Pinpoint the cell where the given text exists, returning its [X, Y] midpoint coordinate. 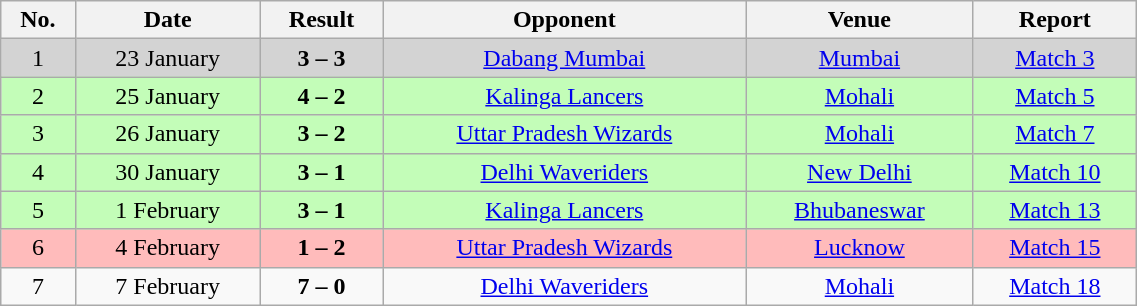
3 – 3 [321, 58]
30 January [168, 172]
Match 3 [1055, 58]
1 February [168, 210]
Dabang Mumbai [564, 58]
3 [38, 134]
1 [38, 58]
7 February [168, 286]
Lucknow [860, 248]
New Delhi [860, 172]
25 January [168, 96]
Date [168, 20]
26 January [168, 134]
Match 13 [1055, 210]
4 – 2 [321, 96]
6 [38, 248]
Match 18 [1055, 286]
Result [321, 20]
4 [38, 172]
Venue [860, 20]
Mumbai [860, 58]
7 – 0 [321, 286]
No. [38, 20]
3 – 2 [321, 134]
1 – 2 [321, 248]
2 [38, 96]
Match 7 [1055, 134]
4 February [168, 248]
23 January [168, 58]
Bhubaneswar [860, 210]
Report [1055, 20]
Match 5 [1055, 96]
Opponent [564, 20]
5 [38, 210]
Match 10 [1055, 172]
Match 15 [1055, 248]
7 [38, 286]
